Extract the [X, Y] coordinate from the center of the cell holding the provided text.  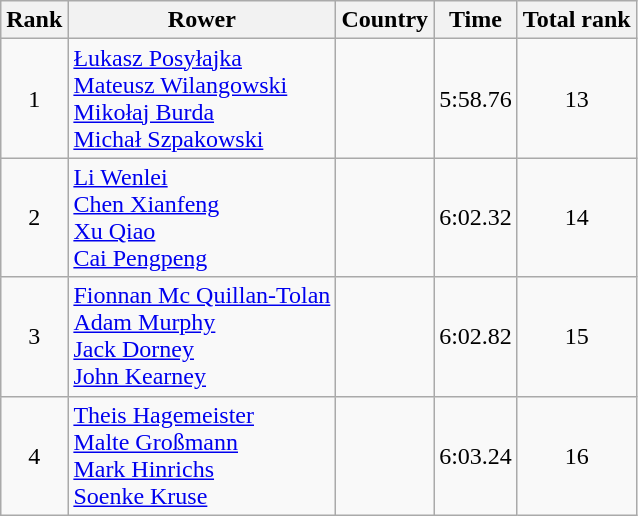
6:03.24 [476, 456]
13 [576, 98]
Rower [202, 20]
2 [34, 218]
6:02.32 [476, 218]
Łukasz PosyłajkaMateusz WilangowskiMikołaj BurdaMichał Szpakowski [202, 98]
1 [34, 98]
6:02.82 [476, 336]
Country [385, 20]
Rank [34, 20]
15 [576, 336]
Total rank [576, 20]
Fionnan Mc Quillan-TolanAdam MurphyJack DorneyJohn Kearney [202, 336]
14 [576, 218]
Li WenleiChen XianfengXu QiaoCai Pengpeng [202, 218]
16 [576, 456]
4 [34, 456]
5:58.76 [476, 98]
Theis HagemeisterMalte GroßmannMark HinrichsSoenke Kruse [202, 456]
3 [34, 336]
Time [476, 20]
